Scan for the cell matching the given text and deliver its (x, y) coordinate at center. 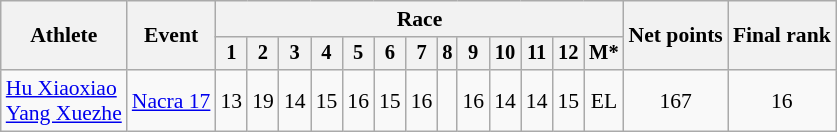
1 (231, 54)
11 (537, 54)
5 (358, 54)
13 (231, 100)
3 (295, 54)
Hu Xiaoxiao Yang Xuezhe (64, 100)
167 (676, 100)
Athlete (64, 36)
2 (263, 54)
8 (447, 54)
4 (327, 54)
Final rank (782, 36)
10 (505, 54)
Nacra 17 (172, 100)
9 (473, 54)
12 (569, 54)
Net points (676, 36)
Race (419, 19)
6 (390, 54)
M* (604, 54)
19 (263, 100)
7 (422, 54)
EL (604, 100)
Event (172, 36)
